Search for the cell housing the specified text and yield its [X, Y] center coordinate. 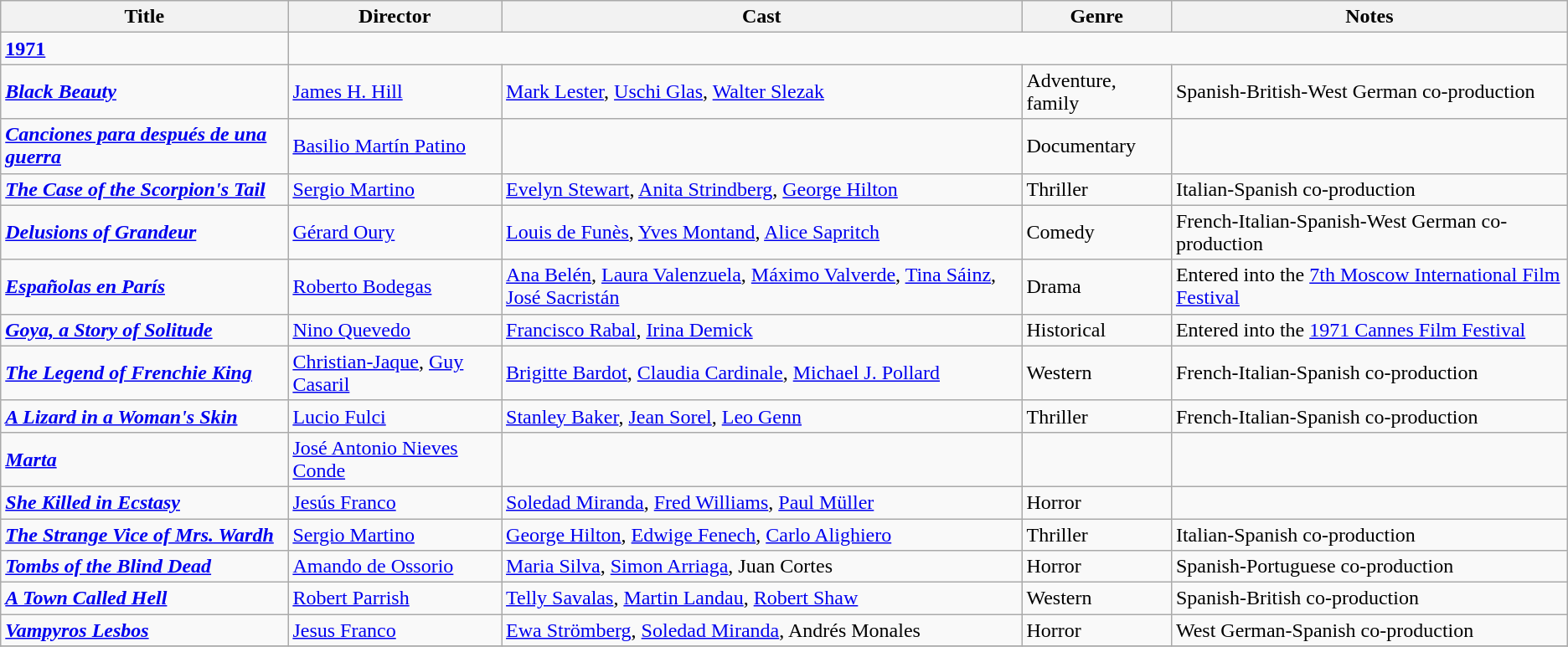
James H. Hill [395, 92]
Stanley Baker, Jean Sorel, Leo Genn [762, 416]
Evelyn Stewart, Anita Strindberg, George Hilton [762, 189]
Robert Parrish [395, 598]
José Antonio Nieves Conde [395, 459]
Black Beauty [144, 92]
Historical [1096, 330]
A Lizard in a Woman's Skin [144, 416]
The Legend of Frenchie King [144, 373]
Nino Quevedo [395, 330]
Goya, a Story of Solitude [144, 330]
Tombs of the Blind Dead [144, 567]
Director [395, 17]
Basilio Martín Patino [395, 146]
Telly Savalas, Martin Landau, Robert Shaw [762, 598]
Title [144, 17]
Vampyros Lesbos [144, 630]
The Strange Vice of Mrs. Wardh [144, 535]
Jesús Franco [395, 502]
Lucio Fulci [395, 416]
Soledad Miranda, Fred Williams, Paul Müller [762, 502]
Ana Belén, Laura Valenzuela, Máximo Valverde, Tina Sáinz, José Sacristán [762, 286]
A Town Called Hell [144, 598]
Entered into the 1971 Cannes Film Festival [1369, 330]
Delusions of Grandeur [144, 233]
Christian-Jaque, Guy Casaril [395, 373]
Jesus Franco [395, 630]
Entered into the 7th Moscow International Film Festival [1369, 286]
Ewa Strömberg, Soledad Miranda, Andrés Monales [762, 630]
Documentary [1096, 146]
Maria Silva, Simon Arriaga, Juan Cortes [762, 567]
Louis de Funès, Yves Montand, Alice Sapritch [762, 233]
The Case of the Scorpion's Tail [144, 189]
Mark Lester, Uschi Glas, Walter Slezak [762, 92]
Spanish-British co-production [1369, 598]
Genre [1096, 17]
1971 [144, 49]
Marta [144, 459]
Notes [1369, 17]
Brigitte Bardot, Claudia Cardinale, Michael J. Pollard [762, 373]
Gérard Oury [395, 233]
She Killed in Ecstasy [144, 502]
West German-Spanish co-production [1369, 630]
Roberto Bodegas [395, 286]
Spanish-British-West German co-production [1369, 92]
Francisco Rabal, Irina Demick [762, 330]
Canciones para después de una guerra [144, 146]
George Hilton, Edwige Fenech, Carlo Alighiero [762, 535]
Spanish-Portuguese co-production [1369, 567]
Drama [1096, 286]
Amando de Ossorio [395, 567]
Españolas en París [144, 286]
French-Italian-Spanish-West German co-production [1369, 233]
Adventure, family [1096, 92]
Cast [762, 17]
Comedy [1096, 233]
